Output the [X, Y] coordinate of the center of the cell containing the given text.  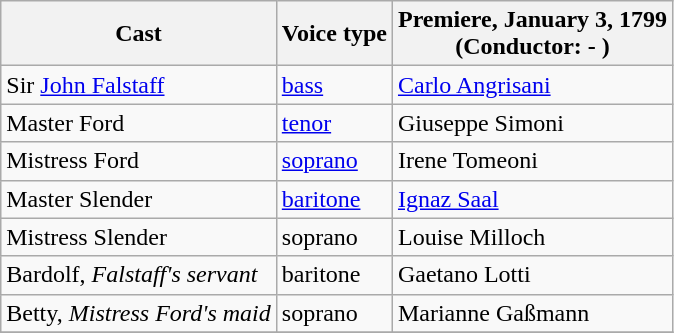
Marianne Gaßmann [532, 313]
Irene Tomeoni [532, 161]
Gaetano Lotti [532, 275]
Master Ford [139, 123]
Betty, Mistress Ford's maid [139, 313]
Mistress Slender [139, 237]
Sir John Falstaff [139, 85]
Giuseppe Simoni [532, 123]
Voice type [334, 34]
Bardolf, Falstaff's servant [139, 275]
Master Slender [139, 199]
Mistress Ford [139, 161]
Carlo Angrisani [532, 85]
bass [334, 85]
Louise Milloch [532, 237]
Cast [139, 34]
Ignaz Saal [532, 199]
tenor [334, 123]
Premiere, January 3, 1799(Conductor: - ) [532, 34]
